Extract the [x, y] coordinate from the center of the cell holding the provided text.  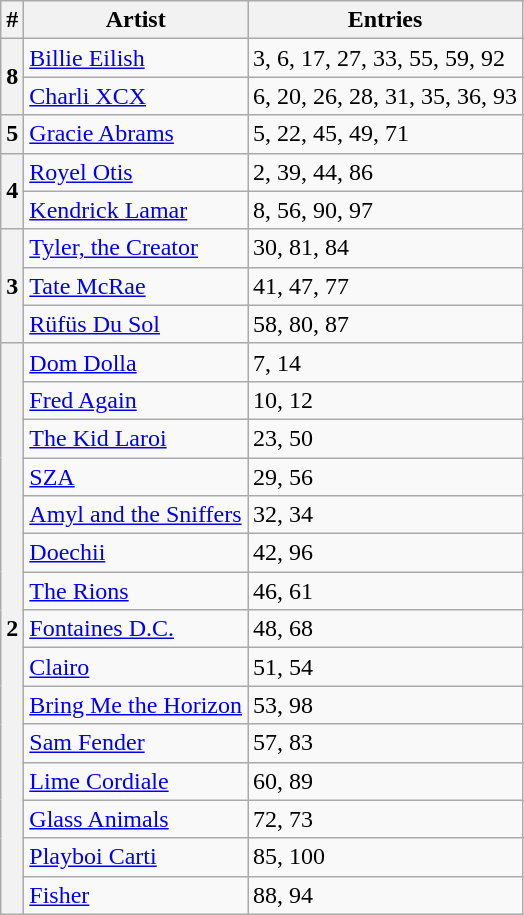
72, 73 [386, 819]
3, 6, 17, 27, 33, 55, 59, 92 [386, 58]
29, 56 [386, 477]
The Rions [136, 591]
Gracie Abrams [136, 134]
46, 61 [386, 591]
57, 83 [386, 743]
Charli XCX [136, 96]
3 [12, 286]
The Kid Laroi [136, 438]
5 [12, 134]
Entries [386, 20]
Rüfüs Du Sol [136, 324]
Clairo [136, 667]
60, 89 [386, 781]
41, 47, 77 [386, 286]
# [12, 20]
2 [12, 628]
Amyl and the Sniffers [136, 515]
53, 98 [386, 705]
7, 14 [386, 362]
58, 80, 87 [386, 324]
51, 54 [386, 667]
Fred Again [136, 400]
Artist [136, 20]
Dom Dolla [136, 362]
30, 81, 84 [386, 248]
88, 94 [386, 895]
Sam Fender [136, 743]
10, 12 [386, 400]
Lime Cordiale [136, 781]
5, 22, 45, 49, 71 [386, 134]
Doechii [136, 553]
Fontaines D.C. [136, 629]
2, 39, 44, 86 [386, 172]
8, 56, 90, 97 [386, 210]
Tate McRae [136, 286]
85, 100 [386, 857]
6, 20, 26, 28, 31, 35, 36, 93 [386, 96]
4 [12, 191]
Bring Me the Horizon [136, 705]
Playboi Carti [136, 857]
48, 68 [386, 629]
SZA [136, 477]
32, 34 [386, 515]
23, 50 [386, 438]
Billie Eilish [136, 58]
42, 96 [386, 553]
Fisher [136, 895]
8 [12, 77]
Kendrick Lamar [136, 210]
Royel Otis [136, 172]
Tyler, the Creator [136, 248]
Glass Animals [136, 819]
